Provide the [X, Y] coordinate of the cell's center where the given text is located.  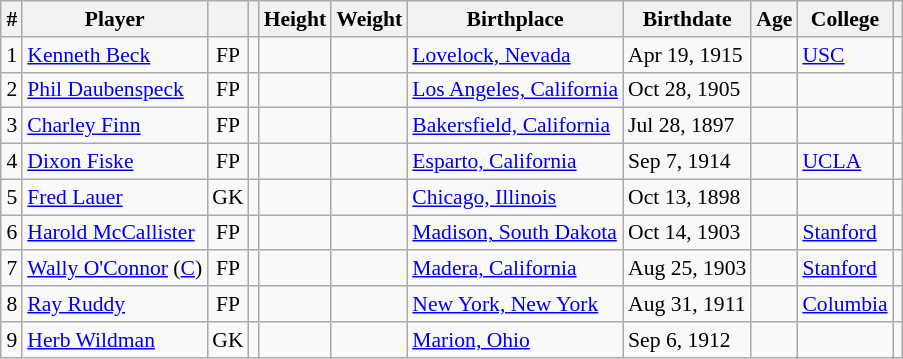
Apr 19, 1915 [687, 55]
Oct 13, 1898 [687, 197]
Fred Lauer [114, 197]
5 [12, 197]
USC [844, 55]
Birthdate [687, 19]
Marion, Ohio [515, 340]
Aug 25, 1903 [687, 269]
8 [12, 304]
UCLA [844, 162]
7 [12, 269]
Oct 28, 1905 [687, 90]
Oct 14, 1903 [687, 233]
6 [12, 233]
Phil Daubenspeck [114, 90]
Madera, California [515, 269]
Chicago, Illinois [515, 197]
1 [12, 55]
# [12, 19]
Height [295, 19]
College [844, 19]
Weight [369, 19]
Sep 6, 1912 [687, 340]
New York, New York [515, 304]
Dixon Fiske [114, 162]
3 [12, 126]
Lovelock, Nevada [515, 55]
Jul 28, 1897 [687, 126]
Harold McCallister [114, 233]
Ray Ruddy [114, 304]
Wally O'Connor (C) [114, 269]
2 [12, 90]
Birthplace [515, 19]
Madison, South Dakota [515, 233]
Herb Wildman [114, 340]
Kenneth Beck [114, 55]
Age [774, 19]
9 [12, 340]
Bakersfield, California [515, 126]
Los Angeles, California [515, 90]
4 [12, 162]
Player [114, 19]
Charley Finn [114, 126]
Esparto, California [515, 162]
Aug 31, 1911 [687, 304]
Sep 7, 1914 [687, 162]
Columbia [844, 304]
